Determine the (X, Y) coordinate at the center of the cell enclosing the given text.  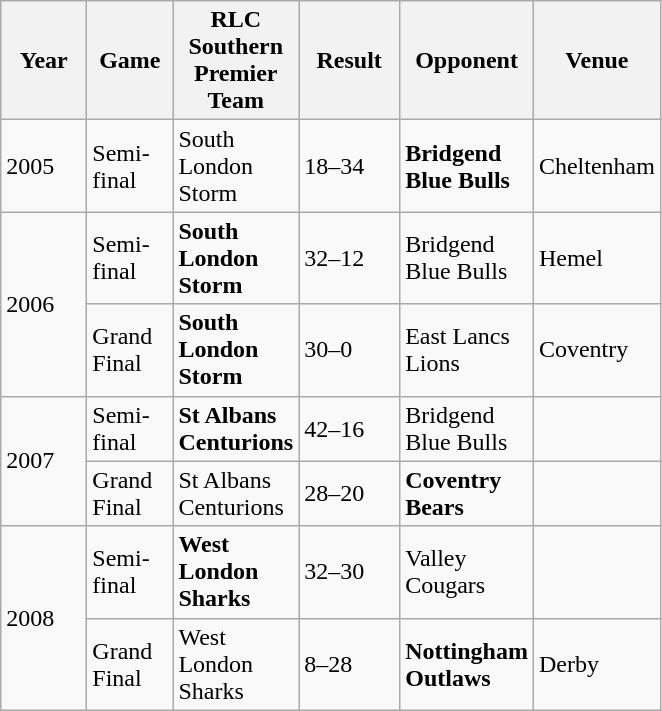
Coventry Bears (467, 494)
32–30 (350, 572)
Year (44, 60)
Hemel (596, 258)
2008 (44, 618)
Coventry (596, 350)
18–34 (350, 166)
28–20 (350, 494)
Venue (596, 60)
Result (350, 60)
2005 (44, 166)
Game (130, 60)
2006 (44, 304)
8–28 (350, 664)
30–0 (350, 350)
42–16 (350, 428)
Nottingham Outlaws (467, 664)
32–12 (350, 258)
Cheltenham (596, 166)
Opponent (467, 60)
Valley Cougars (467, 572)
2007 (44, 461)
East Lancs Lions (467, 350)
RLC Southern Premier Team (236, 60)
Derby (596, 664)
